Detect which cell encompasses the target text, then output its (x, y) center coordinate. 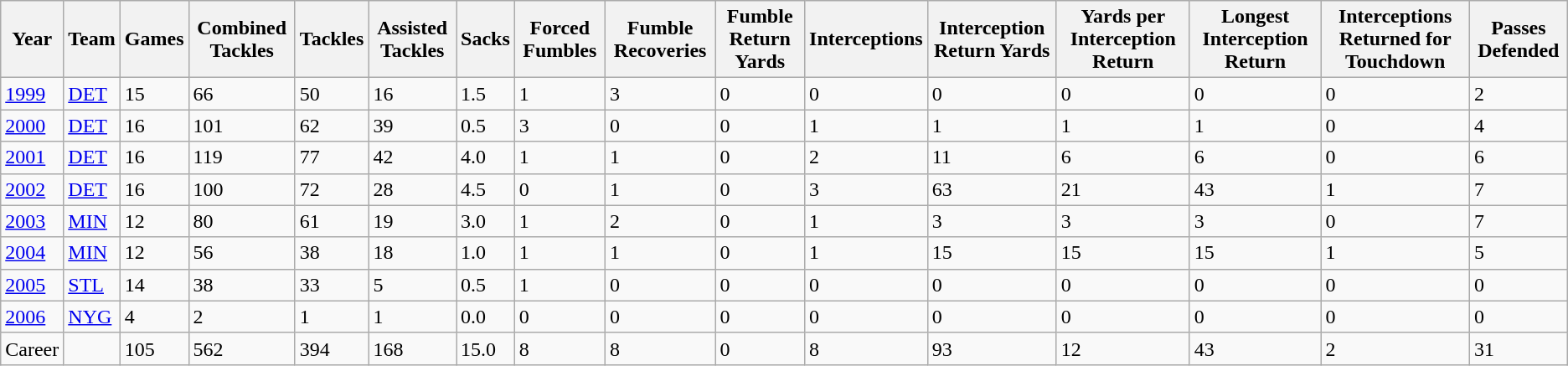
100 (241, 189)
77 (332, 157)
31 (1518, 348)
1.0 (486, 253)
394 (332, 348)
61 (332, 221)
NYG (92, 317)
2001 (32, 157)
2002 (32, 189)
18 (412, 253)
101 (241, 126)
2006 (32, 317)
15.0 (486, 348)
66 (241, 94)
80 (241, 221)
Interception Return Yards (992, 39)
562 (241, 348)
Fumble Return Yards (761, 39)
1999 (32, 94)
Combined Tackles (241, 39)
Yards per Interception Return (1122, 39)
Sacks (486, 39)
2005 (32, 285)
11 (992, 157)
33 (332, 285)
2003 (32, 221)
Passes Defended (1518, 39)
19 (412, 221)
Forced Fumbles (560, 39)
168 (412, 348)
1.5 (486, 94)
Interceptions (866, 39)
3.0 (486, 221)
Year (32, 39)
Tackles (332, 39)
Assisted Tackles (412, 39)
2004 (32, 253)
Interceptions Returned for Touchdown (1395, 39)
28 (412, 189)
0.0 (486, 317)
63 (992, 189)
Team (92, 39)
72 (332, 189)
Longest Interception Return (1255, 39)
Fumble Recoveries (660, 39)
21 (1122, 189)
Career (32, 348)
119 (241, 157)
50 (332, 94)
93 (992, 348)
STL (92, 285)
4.0 (486, 157)
56 (241, 253)
39 (412, 126)
2000 (32, 126)
42 (412, 157)
105 (154, 348)
4.5 (486, 189)
14 (154, 285)
Games (154, 39)
62 (332, 126)
